Determine the [X, Y] coordinate at the center of the cell enclosing the given text.  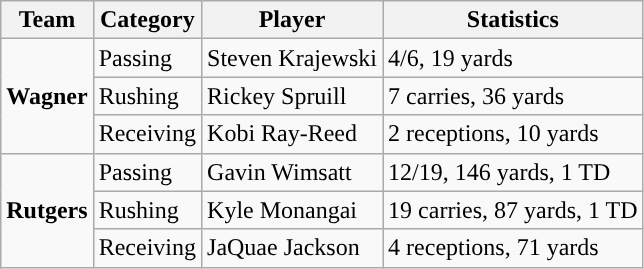
Gavin Wimsatt [292, 172]
Kyle Monangai [292, 210]
7 carries, 36 yards [514, 96]
Steven Krajewski [292, 58]
2 receptions, 10 yards [514, 134]
Category [147, 20]
JaQuae Jackson [292, 248]
4 receptions, 71 yards [514, 248]
19 carries, 87 yards, 1 TD [514, 210]
Rutgers [47, 210]
Wagner [47, 96]
12/19, 146 yards, 1 TD [514, 172]
4/6, 19 yards [514, 58]
Kobi Ray-Reed [292, 134]
Team [47, 20]
Statistics [514, 20]
Rickey Spruill [292, 96]
Player [292, 20]
